Scan for the cell matching the given text and deliver its (X, Y) coordinate at center. 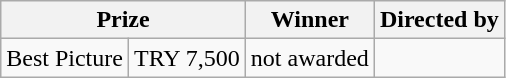
Best Picture (65, 58)
not awarded (310, 58)
TRY 7,500 (186, 58)
Directed by (439, 20)
Prize (124, 20)
Winner (310, 20)
